Search for the cell housing the specified text and yield its [x, y] center coordinate. 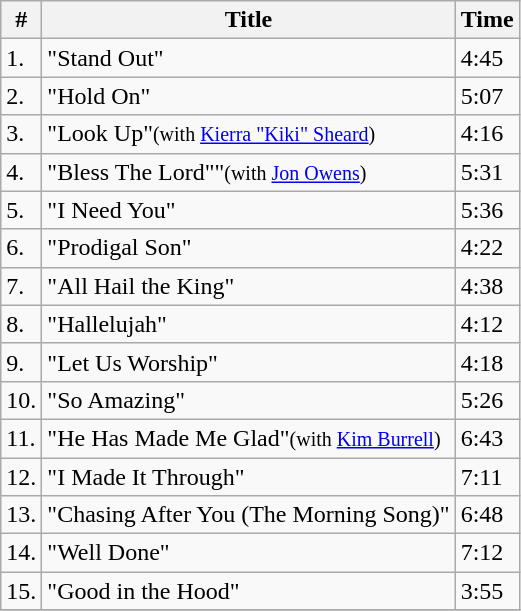
"All Hail the King" [248, 286]
"Well Done" [248, 553]
# [22, 20]
Time [487, 20]
3. [22, 134]
"Hallelujah" [248, 324]
"So Amazing" [248, 400]
4:18 [487, 362]
7:11 [487, 477]
Title [248, 20]
4:12 [487, 324]
6. [22, 248]
5:07 [487, 96]
1. [22, 58]
"Prodigal Son" [248, 248]
4:38 [487, 286]
6:48 [487, 515]
8. [22, 324]
"Stand Out" [248, 58]
"Hold On" [248, 96]
"Look Up"(with Kierra "Kiki" Sheard) [248, 134]
9. [22, 362]
5. [22, 210]
5:36 [487, 210]
5:31 [487, 172]
"Bless The Lord""(with Jon Owens) [248, 172]
"He Has Made Me Glad"(with Kim Burrell) [248, 438]
15. [22, 591]
"Let Us Worship" [248, 362]
"Chasing After You (The Morning Song)" [248, 515]
3:55 [487, 591]
4. [22, 172]
"I Made It Through" [248, 477]
11. [22, 438]
14. [22, 553]
5:26 [487, 400]
7. [22, 286]
4:45 [487, 58]
10. [22, 400]
4:22 [487, 248]
4:16 [487, 134]
7:12 [487, 553]
"Good in the Hood" [248, 591]
"I Need You" [248, 210]
12. [22, 477]
13. [22, 515]
2. [22, 96]
6:43 [487, 438]
